Capture the cell that displays the provided text and extract its [x, y] central coordinate. 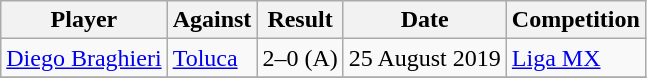
Against [212, 20]
Player [84, 20]
Liga MX [576, 58]
Toluca [212, 58]
2–0 (A) [300, 58]
25 August 2019 [424, 58]
Date [424, 20]
Competition [576, 20]
Result [300, 20]
Diego Braghieri [84, 58]
